Scan for the cell matching the given text and deliver its (X, Y) coordinate at center. 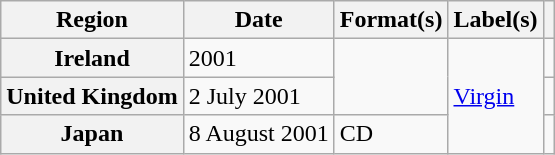
Label(s) (496, 20)
2 July 2001 (258, 96)
2001 (258, 58)
Region (92, 20)
Japan (92, 134)
Date (258, 20)
Ireland (92, 58)
United Kingdom (92, 96)
8 August 2001 (258, 134)
Format(s) (391, 20)
Virgin (496, 96)
CD (391, 134)
